Capture the cell that displays the provided text and extract its (x, y) central coordinate. 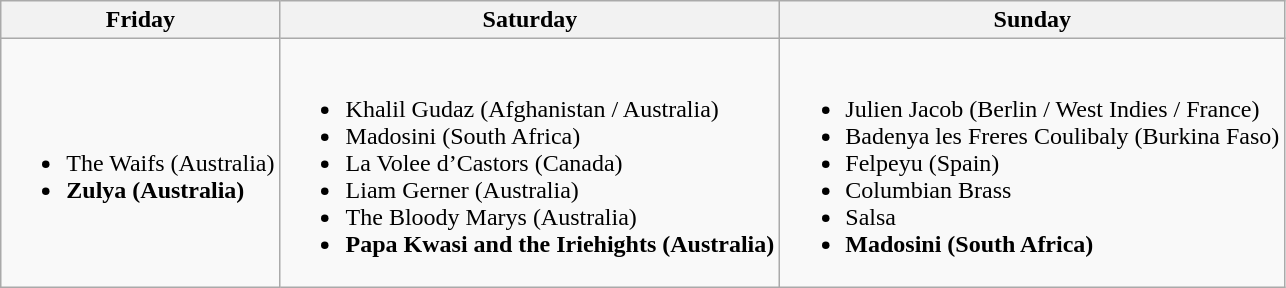
The Waifs (Australia)Zulya (Australia) (140, 163)
Friday (140, 20)
Julien Jacob (Berlin / West Indies / France)Badenya les Freres Coulibaly (Burkina Faso)Felpeyu (Spain)Columbian BrassSalsaMadosini (South Africa) (1032, 163)
Sunday (1032, 20)
Saturday (530, 20)
